From the cell containing the given text, extract its center point as [X, Y] coordinate. 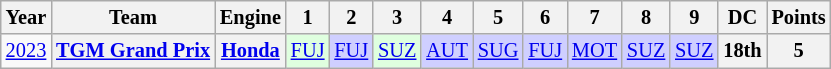
18th [742, 51]
7 [594, 17]
3 [397, 17]
1 [308, 17]
Honda [250, 51]
MOT [594, 51]
TGM Grand Prix [133, 51]
Points [799, 17]
4 [447, 17]
Team [133, 17]
9 [694, 17]
DC [742, 17]
8 [646, 17]
SUG [498, 51]
2023 [26, 51]
AUT [447, 51]
2 [351, 17]
6 [545, 17]
Year [26, 17]
Engine [250, 17]
